Scan for the cell matching the given text and deliver its [X, Y] coordinate at center. 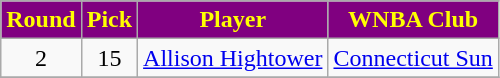
Allison Hightower [233, 58]
Pick [109, 20]
WNBA Club [413, 20]
Player [233, 20]
Connecticut Sun [413, 58]
Round [41, 20]
15 [109, 58]
2 [41, 58]
